Find where the given text appears and provide that cell's center as [x, y] coordinate. 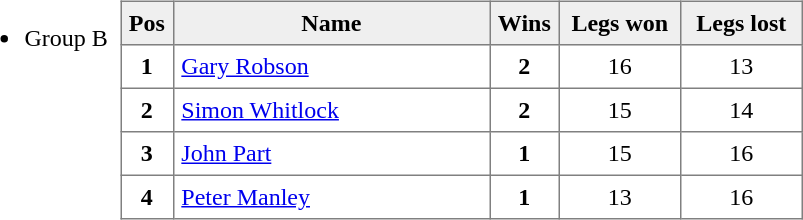
4 [147, 197]
Peter Manley [331, 197]
Legs lost [742, 23]
Legs won [620, 23]
3 [147, 154]
Pos [147, 23]
Simon Whitlock [331, 110]
Wins [524, 23]
Name [331, 23]
14 [742, 110]
John Part [331, 154]
Gary Robson [331, 67]
